Identify which cell holds the provided text, then report its [x, y] central coordinate. 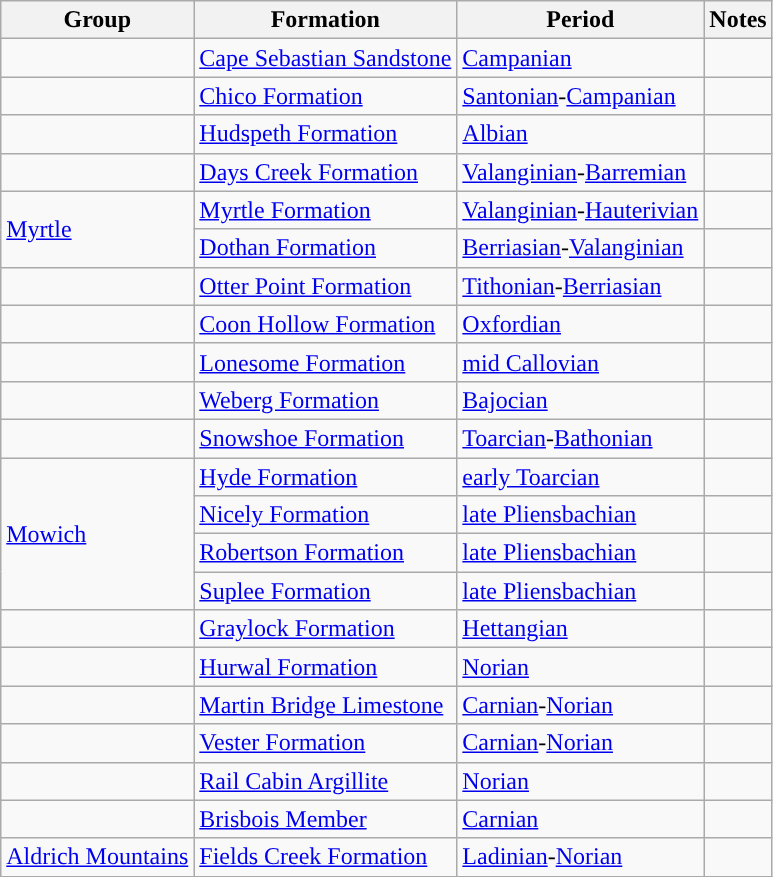
Period [580, 20]
Carnian [580, 819]
Aldrich Mountains [98, 857]
Tithonian-Berriasian [580, 286]
Robertson Formation [326, 553]
Bajocian [580, 400]
Berriasian-Valanginian [580, 248]
Graylock Formation [326, 629]
Mowich [98, 534]
Coon Hollow Formation [326, 324]
Valanginian-Hauterivian [580, 210]
Hudspeth Formation [326, 134]
Toarcian-Bathonian [580, 438]
Rail Cabin Argillite [326, 781]
Hurwal Formation [326, 667]
Dothan Formation [326, 248]
Hyde Formation [326, 477]
early Toarcian [580, 477]
Fields Creek Formation [326, 857]
Santonian-Campanian [580, 96]
Brisbois Member [326, 819]
Snowshoe Formation [326, 438]
Lonesome Formation [326, 362]
Notes [738, 20]
Myrtle [98, 229]
Cape Sebastian Sandstone [326, 58]
Hettangian [580, 629]
Otter Point Formation [326, 286]
Group [98, 20]
Days Creek Formation [326, 172]
Oxfordian [580, 324]
Valanginian-Barremian [580, 172]
Ladinian-Norian [580, 857]
Weberg Formation [326, 400]
Campanian [580, 58]
Myrtle Formation [326, 210]
Albian [580, 134]
mid Callovian [580, 362]
Suplee Formation [326, 591]
Martin Bridge Limestone [326, 705]
Chico Formation [326, 96]
Vester Formation [326, 743]
Formation [326, 20]
Nicely Formation [326, 515]
